Extract the (X, Y) coordinate from the center of the cell holding the provided text.  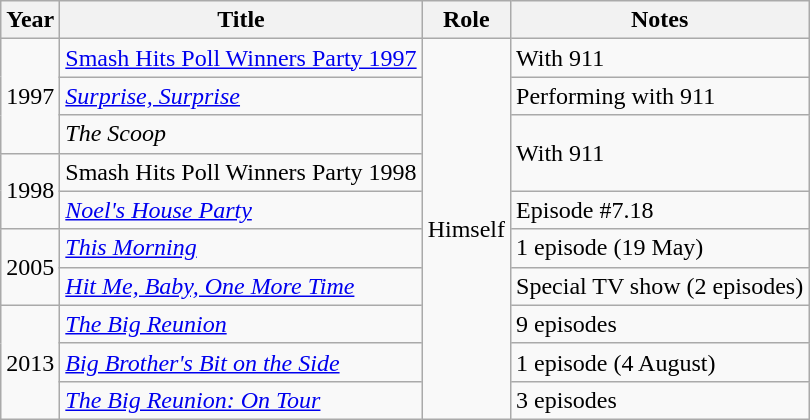
Title (241, 20)
Himself (466, 230)
9 episodes (660, 324)
The Big Reunion (241, 324)
Notes (660, 20)
The Scoop (241, 134)
Big Brother's Bit on the Side (241, 362)
Smash Hits Poll Winners Party 1998 (241, 172)
Special TV show (2 episodes) (660, 286)
1998 (30, 191)
Year (30, 20)
2005 (30, 267)
Episode #7.18 (660, 210)
2013 (30, 362)
This Morning (241, 248)
1997 (30, 96)
Performing with 911 (660, 96)
3 episodes (660, 400)
Smash Hits Poll Winners Party 1997 (241, 58)
Role (466, 20)
Noel's House Party (241, 210)
Hit Me, Baby, One More Time (241, 286)
1 episode (4 August) (660, 362)
The Big Reunion: On Tour (241, 400)
Surprise, Surprise (241, 96)
1 episode (19 May) (660, 248)
